Determine the [x, y] coordinate at the center of the cell enclosing the given text.  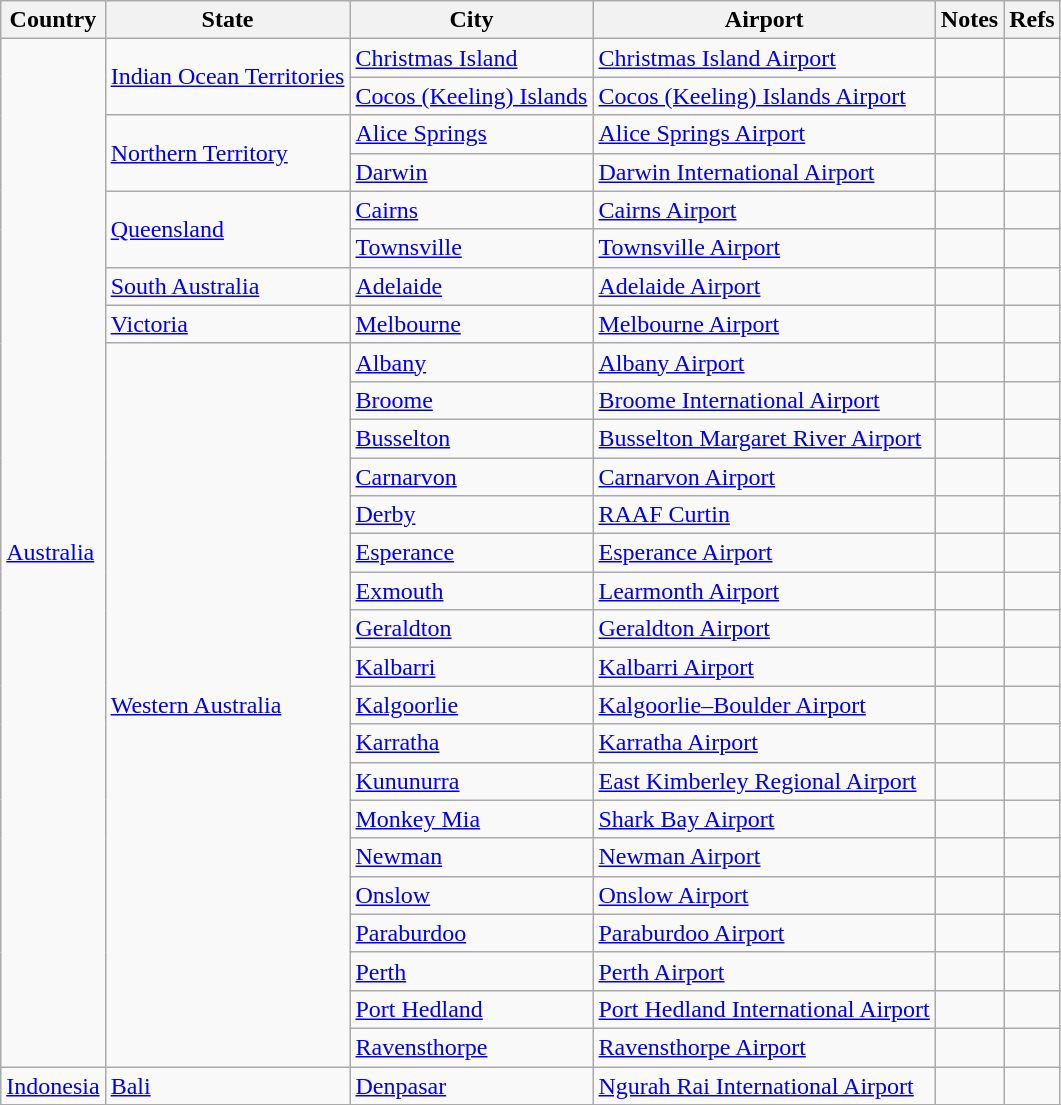
Christmas Island [472, 58]
Denpasar [472, 1085]
Australia [53, 553]
City [472, 20]
Alice Springs [472, 134]
Newman Airport [764, 857]
Indonesia [53, 1085]
Notes [969, 20]
Indian Ocean Territories [228, 77]
Refs [1032, 20]
Northern Territory [228, 153]
Townsville Airport [764, 248]
Paraburdoo [472, 933]
Broome International Airport [764, 400]
Onslow Airport [764, 895]
Albany Airport [764, 362]
Bali [228, 1085]
Cairns [472, 210]
Ravensthorpe [472, 1047]
Darwin International Airport [764, 172]
Adelaide [472, 286]
Alice Springs Airport [764, 134]
RAAF Curtin [764, 515]
Kununurra [472, 781]
Karratha [472, 743]
South Australia [228, 286]
Esperance Airport [764, 553]
Paraburdoo Airport [764, 933]
Busselton Margaret River Airport [764, 438]
Perth [472, 971]
Cairns Airport [764, 210]
Carnarvon Airport [764, 477]
Victoria [228, 324]
Kalbarri Airport [764, 667]
State [228, 20]
Western Australia [228, 704]
Broome [472, 400]
Ravensthorpe Airport [764, 1047]
Darwin [472, 172]
Perth Airport [764, 971]
Christmas Island Airport [764, 58]
Port Hedland International Airport [764, 1009]
Port Hedland [472, 1009]
Geraldton [472, 629]
Townsville [472, 248]
East Kimberley Regional Airport [764, 781]
Karratha Airport [764, 743]
Country [53, 20]
Kalbarri [472, 667]
Adelaide Airport [764, 286]
Esperance [472, 553]
Monkey Mia [472, 819]
Melbourne [472, 324]
Melbourne Airport [764, 324]
Shark Bay Airport [764, 819]
Kalgoorlie [472, 705]
Exmouth [472, 591]
Cocos (Keeling) Islands Airport [764, 96]
Geraldton Airport [764, 629]
Kalgoorlie–Boulder Airport [764, 705]
Derby [472, 515]
Carnarvon [472, 477]
Airport [764, 20]
Newman [472, 857]
Ngurah Rai International Airport [764, 1085]
Queensland [228, 229]
Cocos (Keeling) Islands [472, 96]
Onslow [472, 895]
Albany [472, 362]
Learmonth Airport [764, 591]
Busselton [472, 438]
